Detect which cell encompasses the target text, then output its (X, Y) center coordinate. 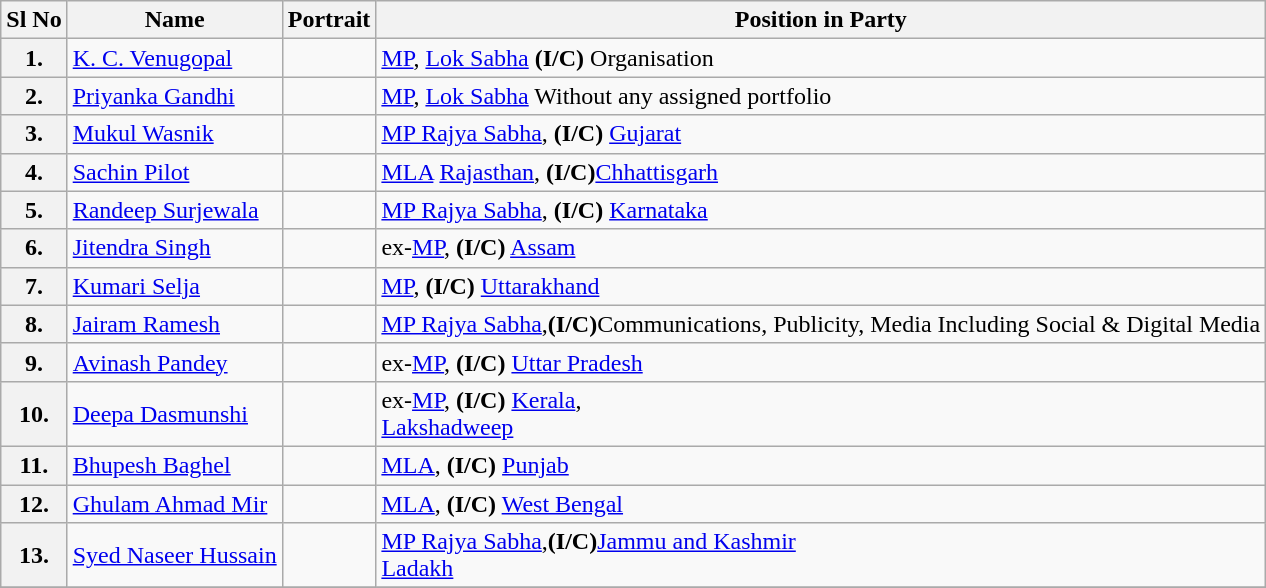
11. (34, 465)
13. (34, 556)
Deepa Dasmunshi (174, 414)
MP Rajya Sabha, (I/C) Gujarat (821, 134)
MP, Lok Sabha (I/C) Organisation (821, 58)
Syed Naseer Hussain (174, 556)
Jairam Ramesh (174, 324)
Portrait (329, 20)
ex-MP, (I/C) Kerala,Lakshadweep (821, 414)
Mukul Wasnik (174, 134)
Bhupesh Baghel (174, 465)
3. (34, 134)
MP Rajya Sabha,(I/C)Jammu and KashmirLadakh (821, 556)
ex-MP, (I/C) Assam (821, 248)
Name (174, 20)
Jitendra Singh (174, 248)
8. (34, 324)
MP, Lok Sabha Without any assigned portfolio (821, 96)
10. (34, 414)
Sachin Pilot (174, 172)
K. C. Venugopal (174, 58)
Sl No (34, 20)
6. (34, 248)
2. (34, 96)
7. (34, 286)
MP, (I/C) Uttarakhand (821, 286)
Position in Party (821, 20)
Kumari Selja (174, 286)
ex-MP, (I/C) Uttar Pradesh (821, 362)
MLA, (I/C) West Bengal (821, 503)
Ghulam Ahmad Mir (174, 503)
MP Rajya Sabha,(I/C)Communications, Publicity, Media Including Social & Digital Media (821, 324)
1. (34, 58)
MLA Rajasthan, (I/C)Chhattisgarh (821, 172)
Avinash Pandey (174, 362)
12. (34, 503)
4. (34, 172)
5. (34, 210)
MLA, (I/C) Punjab (821, 465)
Randeep Surjewala (174, 210)
MP Rajya Sabha, (I/C) Karnataka (821, 210)
9. (34, 362)
Priyanka Gandhi (174, 96)
